Determine the [X, Y] coordinate at the center of the cell enclosing the given text.  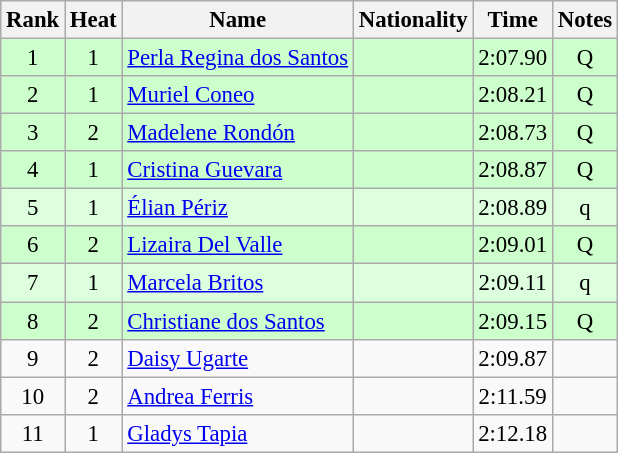
7 [33, 283]
Daisy Ugarte [238, 358]
2:09.15 [513, 321]
Name [238, 20]
2:08.73 [513, 133]
2:07.90 [513, 58]
10 [33, 396]
Marcela Britos [238, 283]
Andrea Ferris [238, 396]
2:09.11 [513, 283]
Madelene Rondón [238, 133]
4 [33, 170]
Gladys Tapia [238, 433]
Perla Regina dos Santos [238, 58]
Élian Périz [238, 208]
2:09.01 [513, 245]
Heat [94, 20]
2:08.89 [513, 208]
2:11.59 [513, 396]
Notes [584, 20]
8 [33, 321]
Time [513, 20]
6 [33, 245]
Lizaira Del Valle [238, 245]
Cristina Guevara [238, 170]
2:08.87 [513, 170]
Christiane dos Santos [238, 321]
2:12.18 [513, 433]
Rank [33, 20]
9 [33, 358]
Muriel Coneo [238, 95]
3 [33, 133]
5 [33, 208]
2:08.21 [513, 95]
Nationality [412, 20]
2:09.87 [513, 358]
11 [33, 433]
